Provide the [x, y] coordinate of the cell's center where the given text is located.  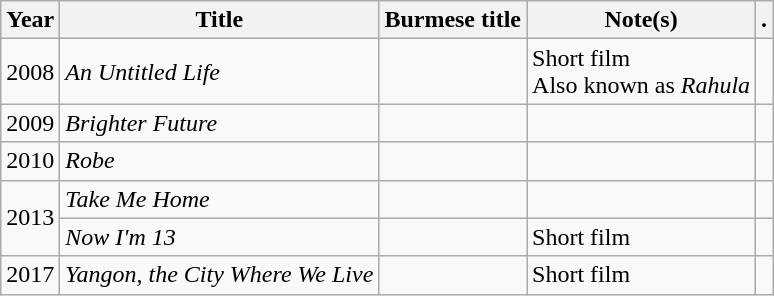
2008 [30, 72]
Note(s) [642, 20]
Yangon, the City Where We Live [220, 275]
An Untitled Life [220, 72]
2013 [30, 218]
Year [30, 20]
Take Me Home [220, 199]
2009 [30, 123]
Robe [220, 161]
2017 [30, 275]
Title [220, 20]
Now I'm 13 [220, 237]
Short filmAlso known as Rahula [642, 72]
2010 [30, 161]
Burmese title [453, 20]
Brighter Future [220, 123]
. [764, 20]
